Return the (X, Y) coordinate for the center point of the cell that contains the specified text.  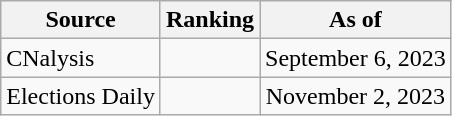
Source (81, 20)
Elections Daily (81, 96)
As of (356, 20)
September 6, 2023 (356, 58)
November 2, 2023 (356, 96)
Ranking (210, 20)
CNalysis (81, 58)
